Return the [x, y] coordinate for the center point of the cell that contains the specified text.  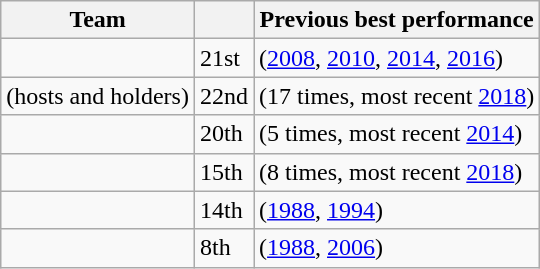
Team [98, 20]
20th [224, 134]
15th [224, 172]
21st [224, 58]
(8 times, most recent 2018) [397, 172]
Previous best performance [397, 20]
(1988, 2006) [397, 248]
(2008, 2010, 2014, 2016) [397, 58]
(1988, 1994) [397, 210]
14th [224, 210]
8th [224, 248]
(hosts and holders) [98, 96]
22nd [224, 96]
(17 times, most recent 2018) [397, 96]
(5 times, most recent 2014) [397, 134]
